Detect which cell encompasses the target text, then output its (X, Y) center coordinate. 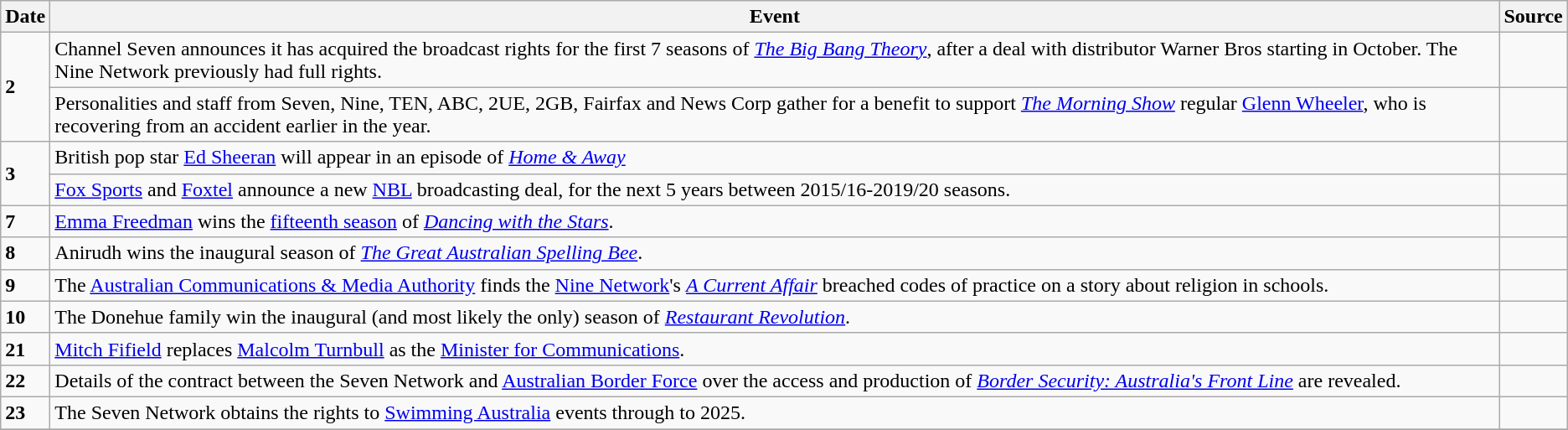
The Seven Network obtains the rights to Swimming Australia events through to 2025. (775, 412)
9 (25, 285)
7 (25, 221)
Emma Freedman wins the fifteenth season of Dancing with the Stars. (775, 221)
2 (25, 87)
Event (775, 17)
10 (25, 317)
Anirudh wins the inaugural season of The Great Australian Spelling Bee. (775, 253)
22 (25, 381)
Source (1533, 17)
Date (25, 17)
3 (25, 174)
Fox Sports and Foxtel announce a new NBL broadcasting deal, for the next 5 years between 2015/16-2019/20 seasons. (775, 189)
British pop star Ed Sheeran will appear in an episode of Home & Away (775, 158)
23 (25, 412)
Mitch Fifield replaces Malcolm Turnbull as the Minister for Communications. (775, 349)
The Donehue family win the inaugural (and most likely the only) season of Restaurant Revolution. (775, 317)
21 (25, 349)
8 (25, 253)
